Detect which cell encompasses the target text, then output its [x, y] center coordinate. 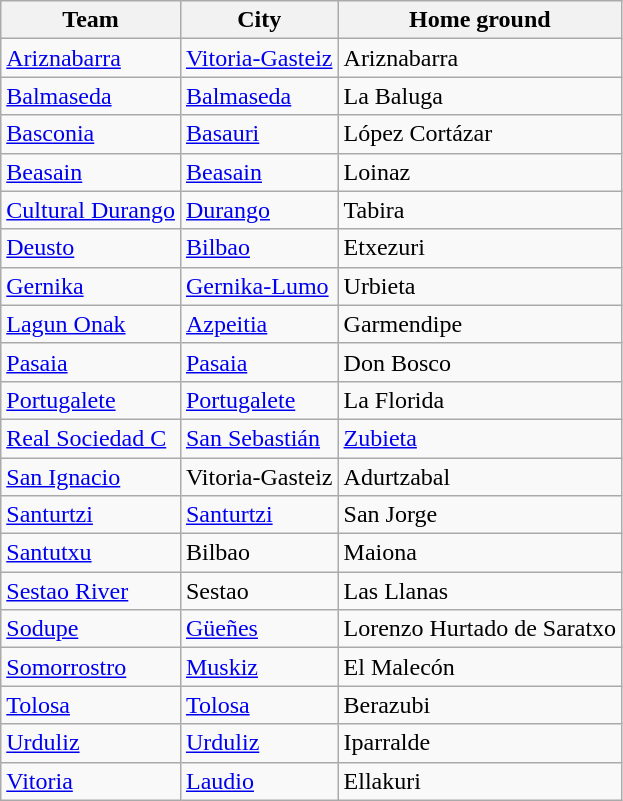
Deusto [91, 248]
Home ground [480, 20]
San Ignacio [91, 477]
Lorenzo Hurtado de Saratxo [480, 629]
Basauri [259, 134]
Berazubi [480, 705]
Sestao [259, 591]
Real Sociedad C [91, 438]
Maiona [480, 553]
Las Llanas [480, 591]
Team [91, 20]
Basconia [91, 134]
Vitoria [91, 781]
Gernika-Lumo [259, 286]
La Florida [480, 400]
Sestao River [91, 591]
El Malecón [480, 667]
Azpeitia [259, 324]
Laudio [259, 781]
San Sebastián [259, 438]
Somorrostro [91, 667]
Urbieta [480, 286]
Loinaz [480, 172]
Gernika [91, 286]
Adurtzabal [480, 477]
Garmendipe [480, 324]
Cultural Durango [91, 210]
Don Bosco [480, 362]
Muskiz [259, 667]
Durango [259, 210]
Sodupe [91, 629]
Iparralde [480, 743]
La Baluga [480, 96]
Ellakuri [480, 781]
Santutxu [91, 553]
City [259, 20]
López Cortázar [480, 134]
Zubieta [480, 438]
San Jorge [480, 515]
Tabira [480, 210]
Lagun Onak [91, 324]
Etxezuri [480, 248]
Güeñes [259, 629]
